Locate the cell with the specified text and output its [X, Y] center coordinate. 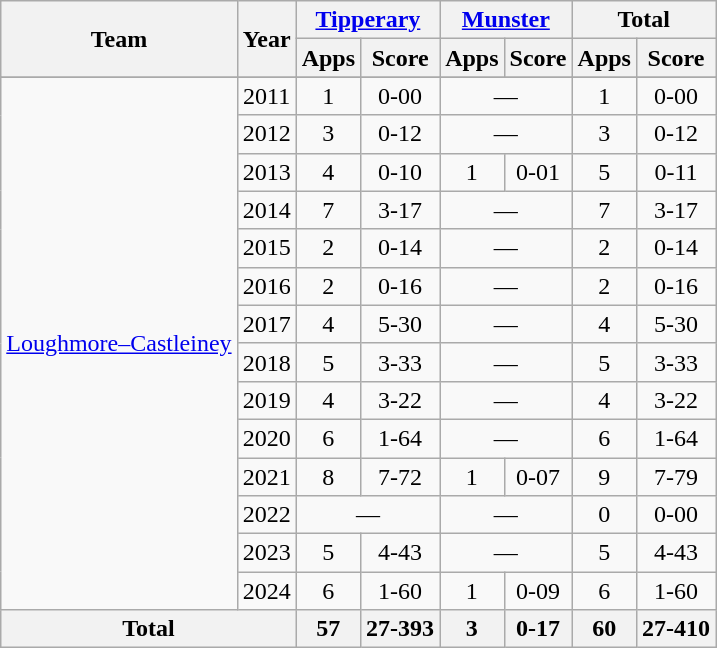
2020 [266, 438]
2023 [266, 553]
Team [119, 39]
2021 [266, 477]
0-17 [538, 629]
0-11 [676, 172]
0-09 [538, 591]
2022 [266, 515]
Munster [506, 20]
Loughmore–Castleiney [119, 344]
8 [328, 477]
0 [604, 515]
27-393 [400, 629]
2012 [266, 134]
57 [328, 629]
9 [604, 477]
7-79 [676, 477]
Tipperary [368, 20]
60 [604, 629]
Year [266, 39]
2015 [266, 248]
2014 [266, 210]
2013 [266, 172]
0-10 [400, 172]
2016 [266, 286]
0-01 [538, 172]
2018 [266, 362]
7-72 [400, 477]
2019 [266, 400]
2017 [266, 324]
27-410 [676, 629]
2024 [266, 591]
2011 [266, 96]
0-07 [538, 477]
